Pinpoint the cell where the given text exists, returning its (x, y) midpoint coordinate. 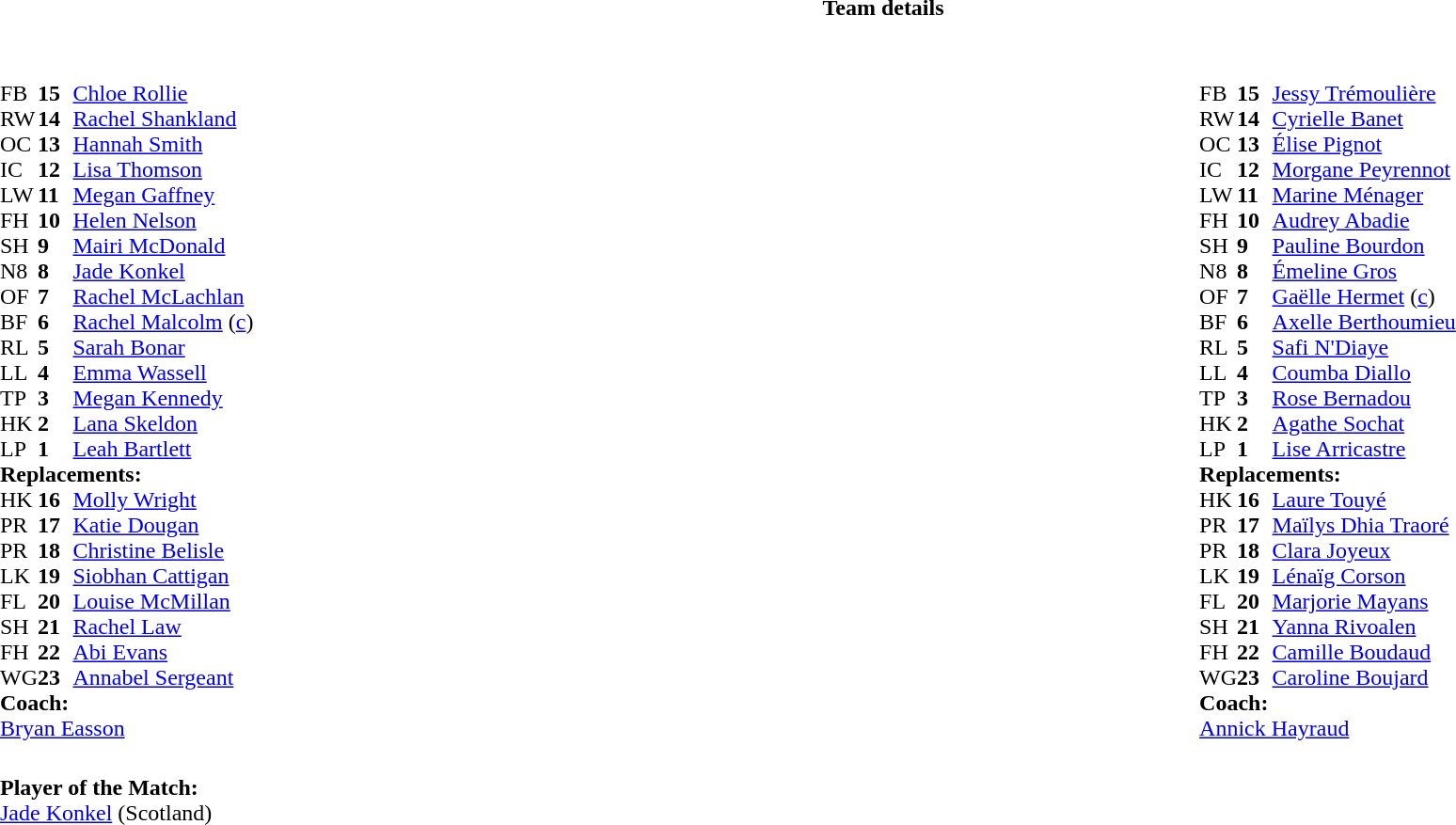
Katie Dougan (163, 525)
Rachel Malcolm (c) (163, 322)
Caroline Boujard (1364, 677)
Lana Skeldon (163, 423)
Cyrielle Banet (1364, 119)
Louise McMillan (163, 602)
Pauline Bourdon (1364, 246)
Jade Konkel (163, 271)
Axelle Berthoumieu (1364, 322)
Megan Kennedy (163, 399)
Audrey Abadie (1364, 220)
Gaëlle Hermet (c) (1364, 297)
Camille Boudaud (1364, 653)
Chloe Rollie (163, 94)
Siobhan Cattigan (163, 576)
Leah Bartlett (163, 450)
Agathe Sochat (1364, 423)
Lise Arricastre (1364, 450)
Morgane Peyrennot (1364, 169)
Lénaïg Corson (1364, 576)
Jessy Trémoulière (1364, 94)
Molly Wright (163, 500)
Élise Pignot (1364, 145)
Safi N'Diaye (1364, 348)
Helen Nelson (163, 220)
Megan Gaffney (163, 196)
Emma Wassell (163, 373)
Mairi McDonald (163, 246)
Yanna Rivoalen (1364, 627)
Abi Evans (163, 653)
Annick Hayraud (1328, 728)
Marine Ménager (1364, 196)
Rachel McLachlan (163, 297)
Sarah Bonar (163, 348)
Maïlys Dhia Traoré (1364, 525)
Laure Touyé (1364, 500)
Lisa Thomson (163, 169)
Coumba Diallo (1364, 373)
Marjorie Mayans (1364, 602)
Hannah Smith (163, 145)
Christine Belisle (163, 551)
Annabel Sergeant (163, 677)
Clara Joyeux (1364, 551)
Émeline Gros (1364, 271)
Rachel Shankland (163, 119)
Rachel Law (163, 627)
Rose Bernadou (1364, 399)
Bryan Easson (126, 728)
